Scan for the cell matching the given text and deliver its [X, Y] coordinate at center. 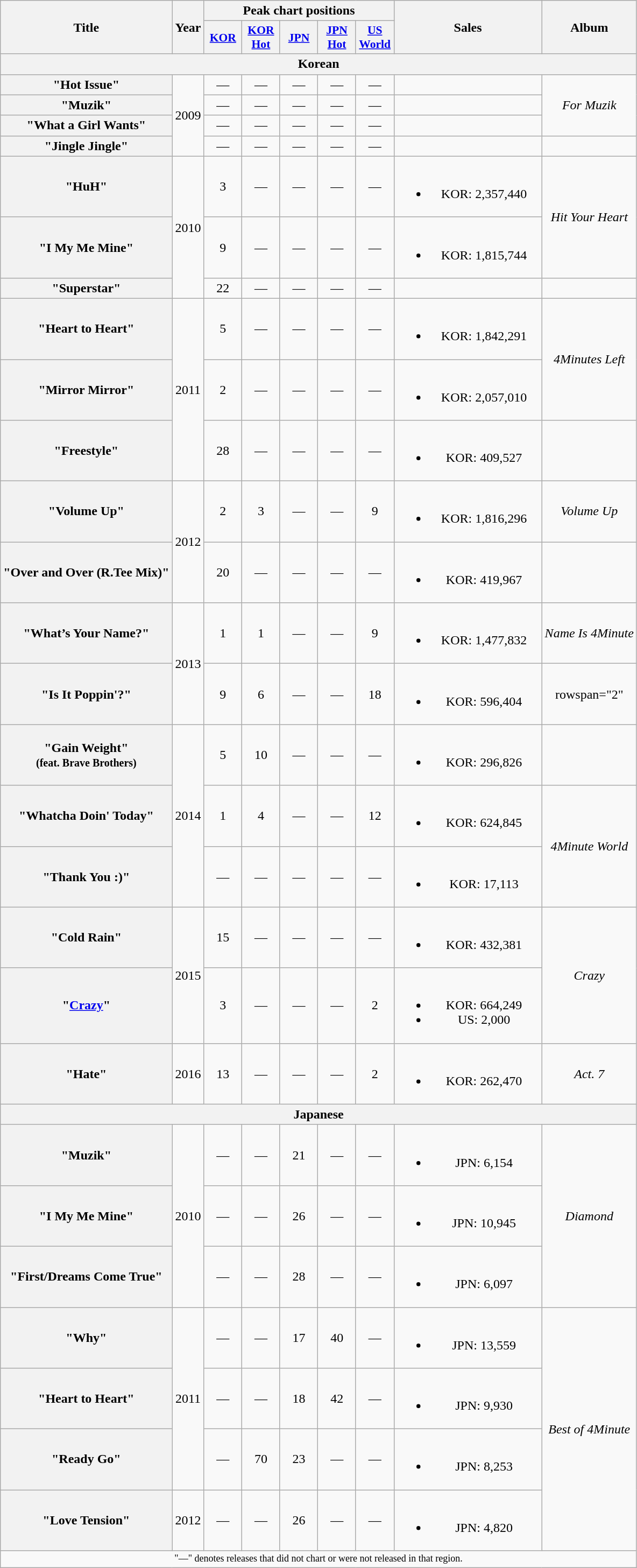
JPN: 10,945 [468, 1215]
Title [86, 27]
KOR: 664,249US: 2,000 [468, 1006]
10 [261, 755]
17 [299, 1337]
"Hate" [86, 1073]
"—" denotes releases that did not chart or were not released in that region. [318, 1559]
"Cold Rain" [86, 938]
Peak chart positions [299, 11]
"Gain Weight" (feat. Brave Brothers) [86, 755]
KOR: 2,057,010 [468, 390]
Hit Your Heart [589, 217]
KOR: 296,826 [468, 755]
"Superstar" [86, 288]
"Ready Go" [86, 1460]
JPN: 6,154 [468, 1155]
40 [337, 1337]
2009 [188, 115]
2013 [188, 664]
JPN: 8,253 [468, 1460]
"Thank You :)" [86, 876]
4Minute World [589, 846]
JPN: 4,820 [468, 1520]
rowspan="2" [589, 694]
"Freestyle" [86, 451]
Year [188, 27]
2016 [188, 1073]
"Crazy" [86, 1006]
4 [261, 816]
"Volume Up" [86, 511]
Crazy [589, 975]
"What a Girl Wants" [86, 125]
Sales [468, 27]
6 [261, 694]
23 [299, 1460]
20 [223, 573]
Name Is 4Minute [589, 633]
JPN Hot [337, 38]
KOR: 432,381 [468, 938]
Korean [318, 64]
"What’s Your Name?" [86, 633]
"HuH" [86, 186]
JPN: 6,097 [468, 1277]
KOR Hot [261, 38]
"Is It Poppin'?" [86, 694]
JPN: 13,559 [468, 1337]
4Minutes Left [589, 359]
"Whatcha Doin' Today" [86, 816]
JPN: 9,930 [468, 1398]
"Love Tension" [86, 1520]
"Hot Issue" [86, 85]
"Why" [86, 1337]
KOR: 409,527 [468, 451]
Best of 4Minute [589, 1429]
Volume Up [589, 511]
"First/Dreams Come True" [86, 1277]
KOR [223, 38]
US World [374, 38]
"Mirror Mirror" [86, 390]
42 [337, 1398]
13 [223, 1073]
KOR: 1,816,296 [468, 511]
KOR: 624,845 [468, 816]
21 [299, 1155]
KOR: 262,470 [468, 1073]
JPN [299, 38]
KOR: 1,842,291 [468, 328]
Japanese [318, 1114]
KOR: 419,967 [468, 573]
15 [223, 938]
For Muzik [589, 105]
12 [374, 816]
Diamond [589, 1215]
KOR: 2,357,440 [468, 186]
2015 [188, 975]
Act. 7 [589, 1073]
"Jingle Jingle" [86, 146]
KOR: 17,113 [468, 876]
Album [589, 27]
KOR: 1,815,744 [468, 248]
KOR: 596,404 [468, 694]
70 [261, 1460]
KOR: 1,477,832 [468, 633]
22 [223, 288]
2014 [188, 816]
"Over and Over (R.Tee Mix)" [86, 573]
